Output the (X, Y) coordinate of the center of the cell containing the given text.  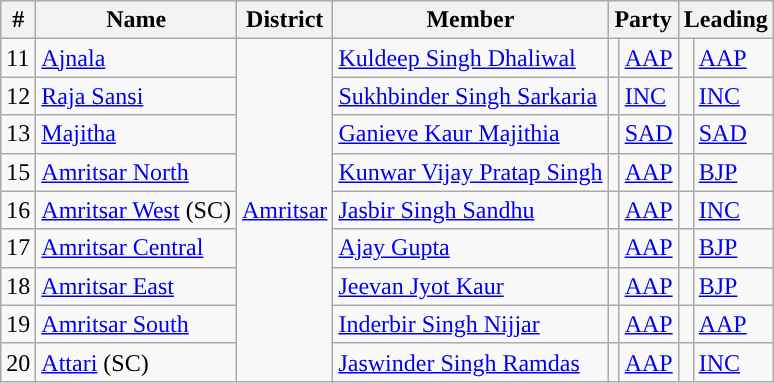
Kuldeep Singh Dhaliwal (470, 58)
Leading (726, 20)
Member (470, 20)
Amritsar South (136, 324)
12 (18, 96)
18 (18, 286)
Amritsar (285, 210)
Jasbir Singh Sandhu (470, 210)
District (285, 20)
Amritsar West (SC) (136, 210)
17 (18, 248)
Amritsar North (136, 172)
Party (643, 20)
15 (18, 172)
Amritsar East (136, 286)
11 (18, 58)
19 (18, 324)
Majitha (136, 134)
Ajnala (136, 58)
13 (18, 134)
Attari (SC) (136, 362)
20 (18, 362)
Raja Sansi (136, 96)
Kunwar Vijay Pratap Singh (470, 172)
16 (18, 210)
Inderbir Singh Nijjar (470, 324)
Ganieve Kaur Majithia (470, 134)
Sukhbinder Singh Sarkaria (470, 96)
Jeevan Jyot Kaur (470, 286)
Jaswinder Singh Ramdas (470, 362)
Name (136, 20)
Ajay Gupta (470, 248)
Amritsar Central (136, 248)
# (18, 20)
